Determine the (x, y) coordinate at the center of the cell enclosing the given text.  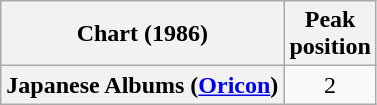
Chart (1986) (142, 34)
Peakposition (330, 34)
2 (330, 85)
Japanese Albums (Oricon) (142, 85)
